Return (X, Y) of the center of cell containing provided text 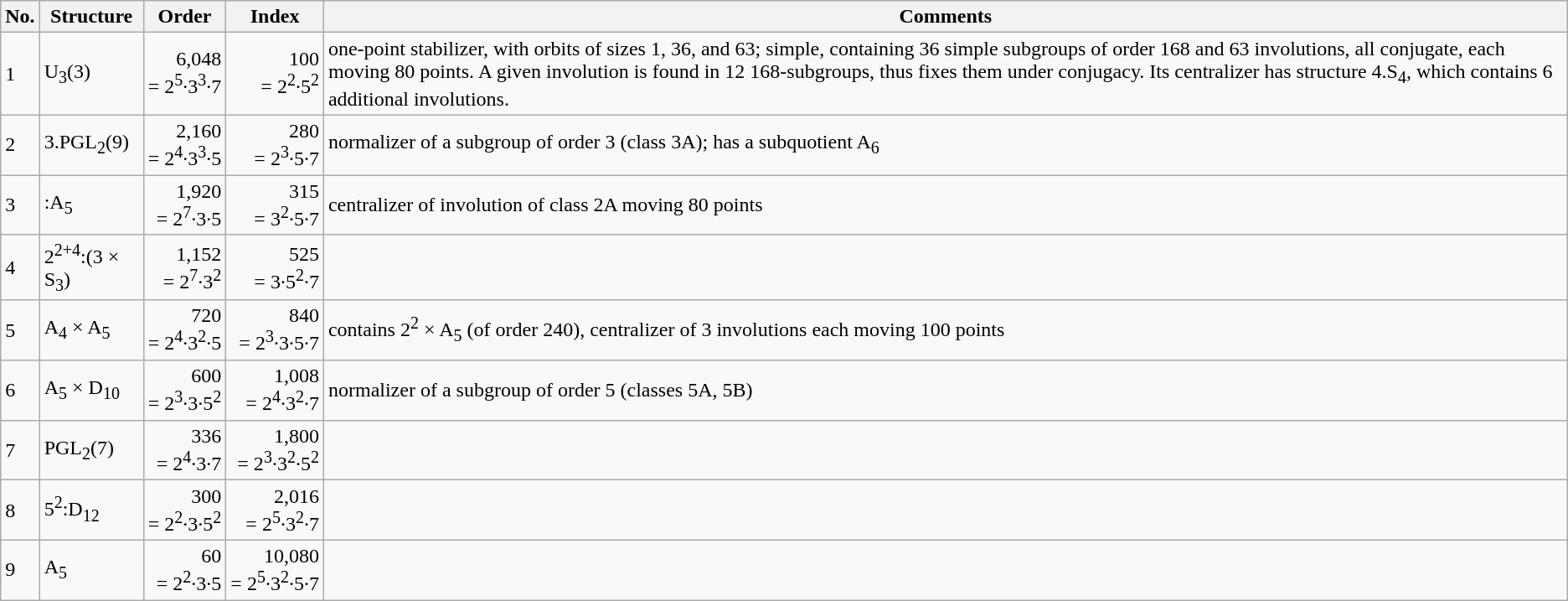
1,920= 27·3·5 (184, 205)
280= 23·5·7 (275, 145)
4 (20, 267)
contains 22 × A5 (of order 240), centralizer of 3 involutions each moving 100 points (945, 330)
6 (20, 391)
22+4:(3 × S3) (91, 267)
315= 32·5·7 (275, 205)
100= 22·52 (275, 74)
840= 23·3·5·7 (275, 330)
525= 3·52·7 (275, 267)
No. (20, 17)
2,016= 25·32·7 (275, 510)
U3(3) (91, 74)
A5 × D10 (91, 391)
336= 24·3·7 (184, 450)
1,008= 24·32·7 (275, 391)
720= 24·32·5 (184, 330)
A5 (91, 570)
1 (20, 74)
6,048= 25·33·7 (184, 74)
Structure (91, 17)
300= 22·3·52 (184, 510)
1,152= 27·32 (184, 267)
centralizer of involution of class 2A moving 80 points (945, 205)
Order (184, 17)
A4 × A5 (91, 330)
normalizer of a subgroup of order 3 (class 3A); has a subquotient A6 (945, 145)
Comments (945, 17)
3.PGL2(9) (91, 145)
normalizer of a subgroup of order 5 (classes 5A, 5B) (945, 391)
9 (20, 570)
Index (275, 17)
:A5 (91, 205)
600= 23·3·52 (184, 391)
10,080= 25·32·5·7 (275, 570)
8 (20, 510)
1,800= 23·32·52 (275, 450)
2,160= 24·33·5 (184, 145)
5 (20, 330)
7 (20, 450)
52:D12 (91, 510)
3 (20, 205)
PGL2(7) (91, 450)
60= 22·3·5 (184, 570)
2 (20, 145)
